Locate the cell with the specified text and output its (X, Y) center coordinate. 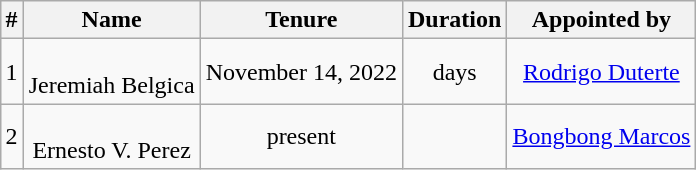
Bongbong Marcos (602, 136)
Rodrigo Duterte (602, 72)
November 14, 2022 (301, 72)
Ernesto V. Perez (112, 136)
present (301, 136)
Appointed by (602, 20)
Jeremiah Belgica (112, 72)
Duration (454, 20)
1 (12, 72)
days (454, 72)
2 (12, 136)
# (12, 20)
Tenure (301, 20)
Name (112, 20)
